Identify which cell holds the provided text, then report its (x, y) central coordinate. 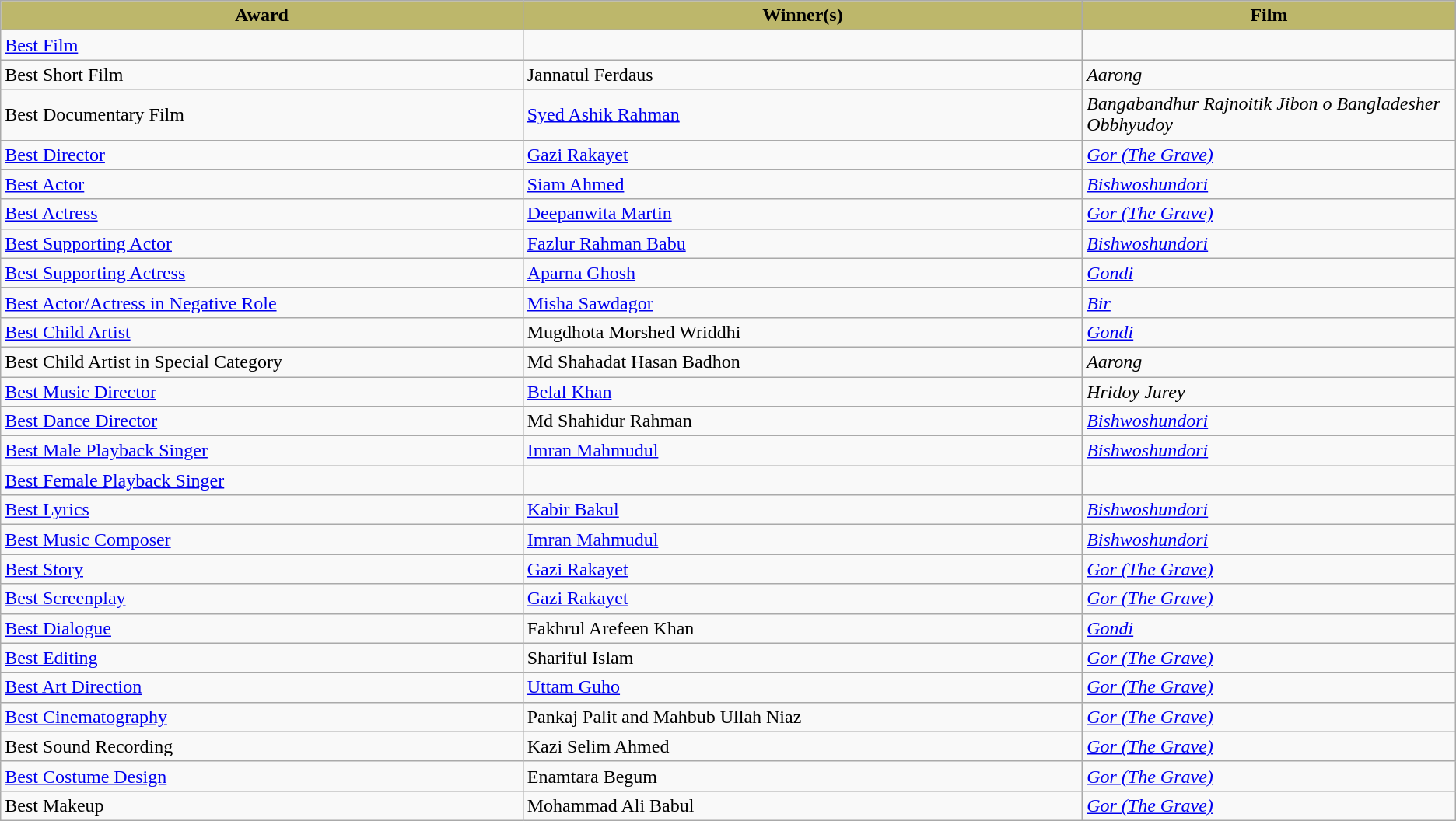
Deepanwita Martin (803, 214)
Best Film (261, 45)
Film (1269, 16)
Best Child Artist (261, 332)
Mohammad Ali Babul (803, 805)
Best Editing (261, 658)
Best Lyrics (261, 510)
Best Makeup (261, 805)
Best Dance Director (261, 421)
Best Supporting Actor (261, 243)
Bir (1269, 302)
Best Child Artist in Special Category (261, 362)
Aparna Ghosh (803, 273)
Jannatul Ferdaus (803, 75)
Fakhrul Arefeen Khan (803, 628)
Best Documentary Film (261, 115)
Best Male Playback Singer (261, 451)
Winner(s) (803, 16)
Best Female Playback Singer (261, 480)
Belal Khan (803, 391)
Award (261, 16)
Best Actor/Actress in Negative Role (261, 302)
Best Short Film (261, 75)
Syed Ashik Rahman (803, 115)
Fazlur Rahman Babu (803, 243)
Mugdhota Morshed Wriddhi (803, 332)
Misha Sawdagor (803, 302)
Best Sound Recording (261, 746)
Best Dialogue (261, 628)
Kabir Bakul (803, 510)
Best Actor (261, 184)
Best Screenplay (261, 599)
Best Music Composer (261, 540)
Best Director (261, 155)
Best Costume Design (261, 776)
Best Cinematography (261, 717)
Shariful Islam (803, 658)
Uttam Guho (803, 687)
Best Music Director (261, 391)
Md Shahadat Hasan Badhon (803, 362)
Hridoy Jurey (1269, 391)
Enamtara Begum (803, 776)
Best Story (261, 569)
Kazi Selim Ahmed (803, 746)
Pankaj Palit and Mahbub Ullah Niaz (803, 717)
Best Actress (261, 214)
Best Supporting Actress (261, 273)
Md Shahidur Rahman (803, 421)
Siam Ahmed (803, 184)
Best Art Direction (261, 687)
Bangabandhur Rajnoitik Jibon o Bangladesher Obbhyudoy (1269, 115)
